Provide the (X, Y) coordinate of the cell's center where the given text is located.  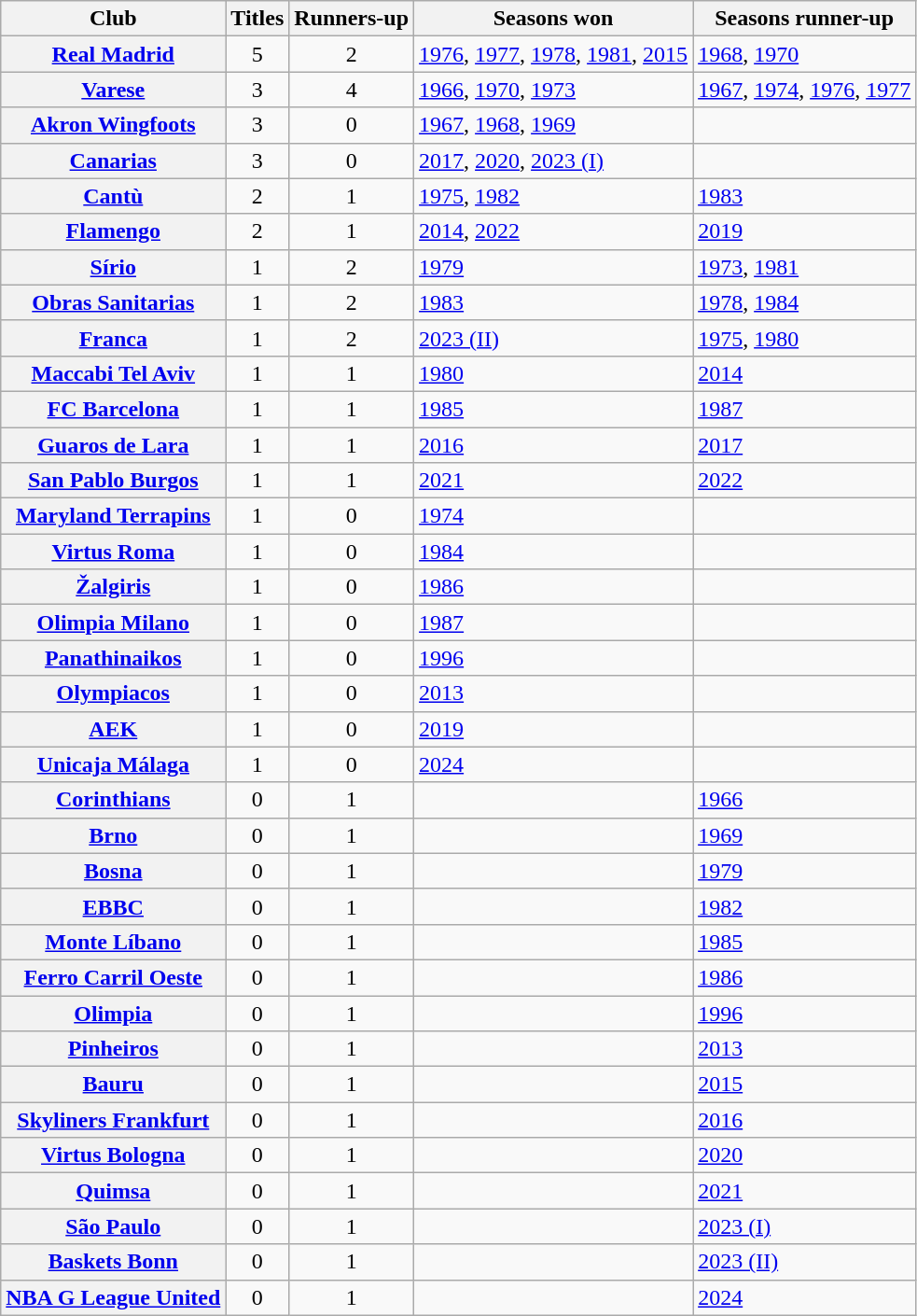
São Paulo (114, 1226)
Sírio (114, 267)
2014, 2022 (554, 231)
FC Barcelona (114, 409)
2022 (804, 481)
Akron Wingfoots (114, 125)
Canarias (114, 161)
Virtus Roma (114, 552)
4 (352, 90)
Maccabi Tel Aviv (114, 373)
1967, 1968, 1969 (554, 125)
Monte Líbano (114, 942)
Quimsa (114, 1191)
1966, 1970, 1973 (554, 90)
1976, 1977, 1978, 1981, 2015 (554, 54)
Maryland Terrapins (114, 516)
Bauru (114, 1085)
Flamengo (114, 231)
1975, 1980 (804, 338)
Titles (257, 19)
1974 (554, 516)
San Pablo Burgos (114, 481)
EBBC (114, 906)
Varese (114, 90)
Panathinaikos (114, 658)
Club (114, 19)
2015 (804, 1085)
Unicaja Málaga (114, 764)
Brno (114, 835)
1984 (554, 552)
5 (257, 54)
Olimpia (114, 1013)
Guaros de Lara (114, 445)
1975, 1982 (554, 196)
Seasons won (554, 19)
Ferro Carril Oeste (114, 977)
Olimpia Milano (114, 623)
NBA G League United (114, 1297)
Seasons runner-up (804, 19)
Skyliners Frankfurt (114, 1120)
Obras Sanitarias (114, 302)
2014 (804, 373)
2020 (804, 1155)
Runners-up (352, 19)
Franca (114, 338)
Corinthians (114, 800)
Baskets Bonn (114, 1262)
Real Madrid (114, 54)
Pinheiros (114, 1049)
2017 (804, 445)
Cantù (114, 196)
2017, 2020, 2023 (I) (554, 161)
Olympiacos (114, 693)
1973, 1981 (804, 267)
1969 (804, 835)
Bosna (114, 871)
1980 (554, 373)
AEK (114, 729)
1967, 1974, 1976, 1977 (804, 90)
1982 (804, 906)
Žalgiris (114, 587)
2023 (I) (804, 1226)
1978, 1984 (804, 302)
Virtus Bologna (114, 1155)
1966 (804, 800)
1968, 1970 (804, 54)
